Provide the (x, y) coordinate of the cell's center where the given text is located.  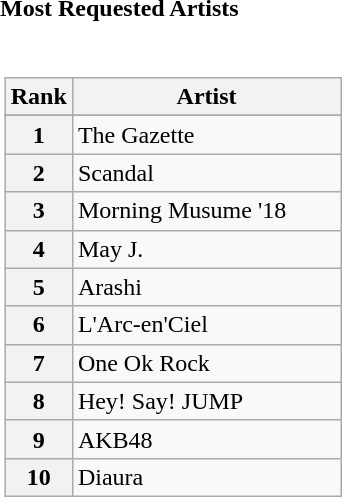
10 (38, 477)
9 (38, 439)
One Ok Rock (206, 363)
Diaura (206, 477)
May J. (206, 249)
Artist (206, 97)
The Gazette (206, 135)
Morning Musume '18 (206, 211)
AKB48 (206, 439)
L'Arc-en'Ciel (206, 325)
1 (38, 135)
Rank (38, 97)
4 (38, 249)
6 (38, 325)
7 (38, 363)
Scandal (206, 173)
5 (38, 287)
8 (38, 401)
2 (38, 173)
Arashi (206, 287)
3 (38, 211)
Hey! Say! JUMP (206, 401)
